Output the [X, Y] coordinate of the center of the cell containing the given text.  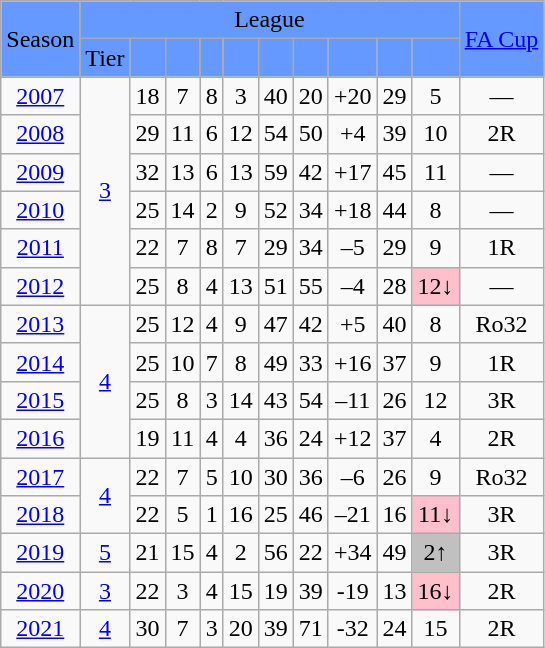
16↓ [436, 591]
47 [276, 324]
2014 [40, 362]
–11 [352, 400]
1 [212, 515]
2008 [40, 134]
11↓ [436, 515]
+16 [352, 362]
12↓ [436, 286]
2021 [40, 629]
2016 [40, 438]
55 [310, 286]
2017 [40, 477]
2020 [40, 591]
-32 [352, 629]
50 [310, 134]
–21 [352, 515]
Season [40, 39]
–6 [352, 477]
2019 [40, 553]
+4 [352, 134]
2010 [40, 210]
32 [148, 172]
18 [148, 96]
2015 [40, 400]
21 [148, 553]
FA Cup [502, 39]
51 [276, 286]
+12 [352, 438]
Tier [105, 58]
2009 [40, 172]
2011 [40, 248]
43 [276, 400]
71 [310, 629]
59 [276, 172]
2012 [40, 286]
45 [394, 172]
+5 [352, 324]
2007 [40, 96]
League [270, 20]
–5 [352, 248]
+17 [352, 172]
33 [310, 362]
56 [276, 553]
2↑ [436, 553]
46 [310, 515]
44 [394, 210]
-19 [352, 591]
+18 [352, 210]
52 [276, 210]
2013 [40, 324]
2018 [40, 515]
–4 [352, 286]
+20 [352, 96]
+34 [352, 553]
28 [394, 286]
